From the cell containing the given text, extract its center point as [X, Y] coordinate. 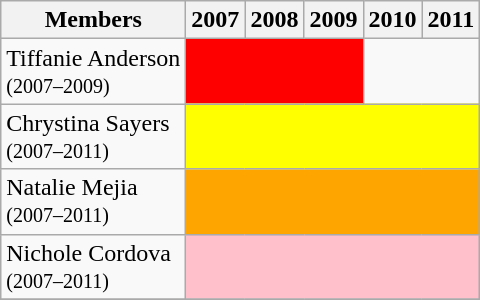
2008 [274, 20]
Natalie Mejia(2007–2011) [94, 202]
2011 [451, 20]
Tiffanie Anderson(2007–2009) [94, 72]
Chrystina Sayers(2007–2011) [94, 136]
Nichole Cordova(2007–2011) [94, 266]
2009 [334, 20]
2010 [392, 20]
Members [94, 20]
2007 [216, 20]
